Provide the (x, y) coordinate of the cell's center where the given text is located.  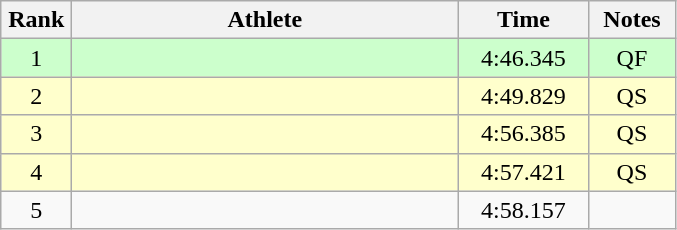
4 (36, 172)
4:58.157 (524, 210)
Rank (36, 20)
4:46.345 (524, 58)
Time (524, 20)
3 (36, 134)
1 (36, 58)
2 (36, 96)
QF (632, 58)
4:56.385 (524, 134)
4:57.421 (524, 172)
Notes (632, 20)
Athlete (265, 20)
5 (36, 210)
4:49.829 (524, 96)
